Output the (X, Y) coordinate of the center of the cell containing the given text.  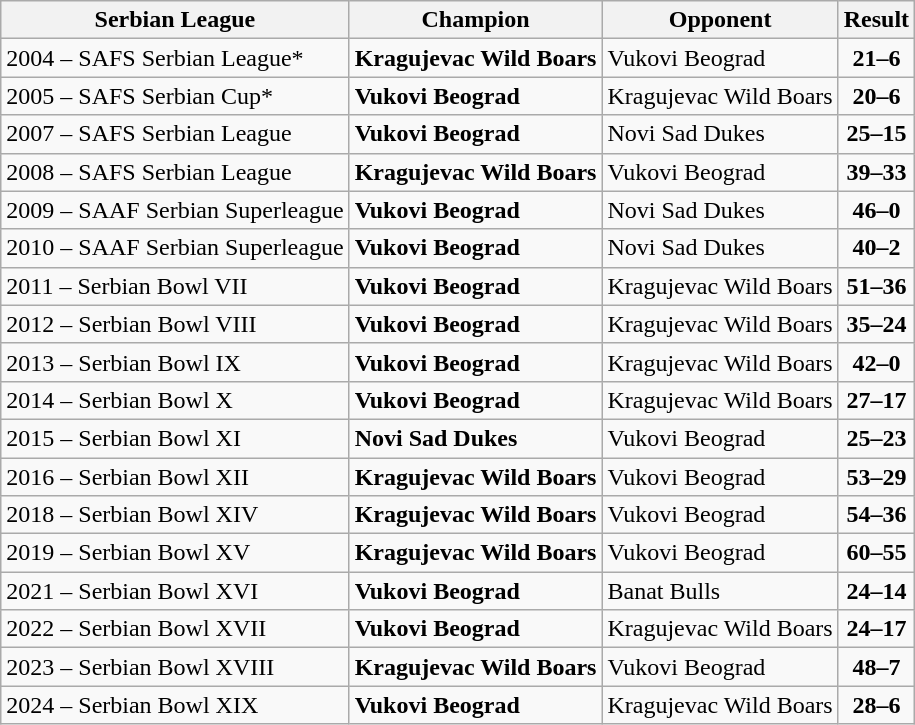
Banat Bulls (720, 591)
2013 – Serbian Bowl IX (175, 362)
2004 – SAFS Serbian League* (175, 58)
2010 – SAAF Serbian Superleague (175, 248)
Champion (476, 20)
42–0 (876, 362)
51–36 (876, 286)
2015 – Serbian Bowl XI (175, 438)
25–15 (876, 134)
28–6 (876, 705)
25–23 (876, 438)
53–29 (876, 477)
27–17 (876, 400)
20–6 (876, 96)
2016 – Serbian Bowl XII (175, 477)
2009 – SAAF Serbian Superleague (175, 210)
24–14 (876, 591)
21–6 (876, 58)
Result (876, 20)
2019 – Serbian Bowl XV (175, 553)
Serbian League (175, 20)
54–36 (876, 515)
2008 – SAFS Serbian League (175, 172)
2018 – Serbian Bowl XIV (175, 515)
48–7 (876, 667)
2011 – Serbian Bowl VII (175, 286)
2007 – SAFS Serbian League (175, 134)
2023 – Serbian Bowl XVIII (175, 667)
60–55 (876, 553)
2012 – Serbian Bowl VIII (175, 324)
46–0 (876, 210)
2022 – Serbian Bowl XVII (175, 629)
24–17 (876, 629)
Opponent (720, 20)
2005 – SAFS Serbian Cup* (175, 96)
40–2 (876, 248)
2021 – Serbian Bowl XVI (175, 591)
39–33 (876, 172)
2024 – Serbian Bowl XIX (175, 705)
35–24 (876, 324)
2014 – Serbian Bowl X (175, 400)
